From the cell containing the given text, extract its center point as [x, y] coordinate. 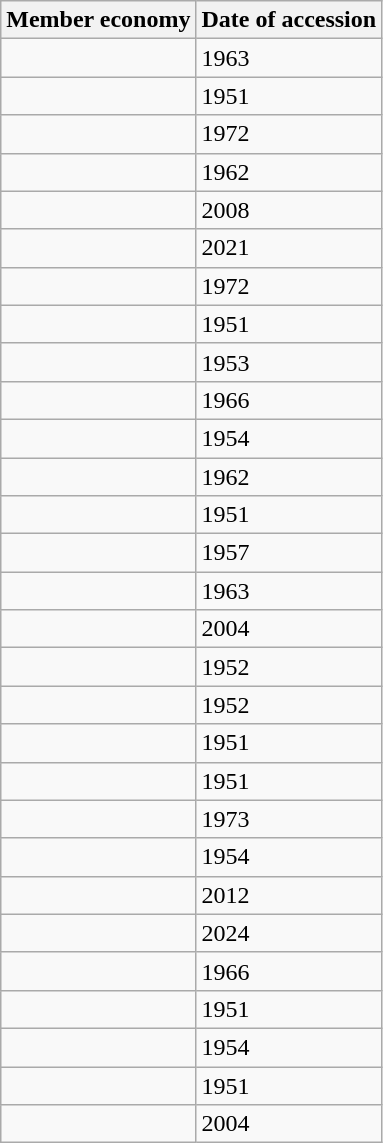
Date of accession [289, 20]
2021 [289, 248]
1957 [289, 553]
2024 [289, 933]
2012 [289, 895]
Member economy [98, 20]
1973 [289, 819]
1953 [289, 362]
2008 [289, 210]
